Find where the given text appears and provide that cell's center as (X, Y) coordinate. 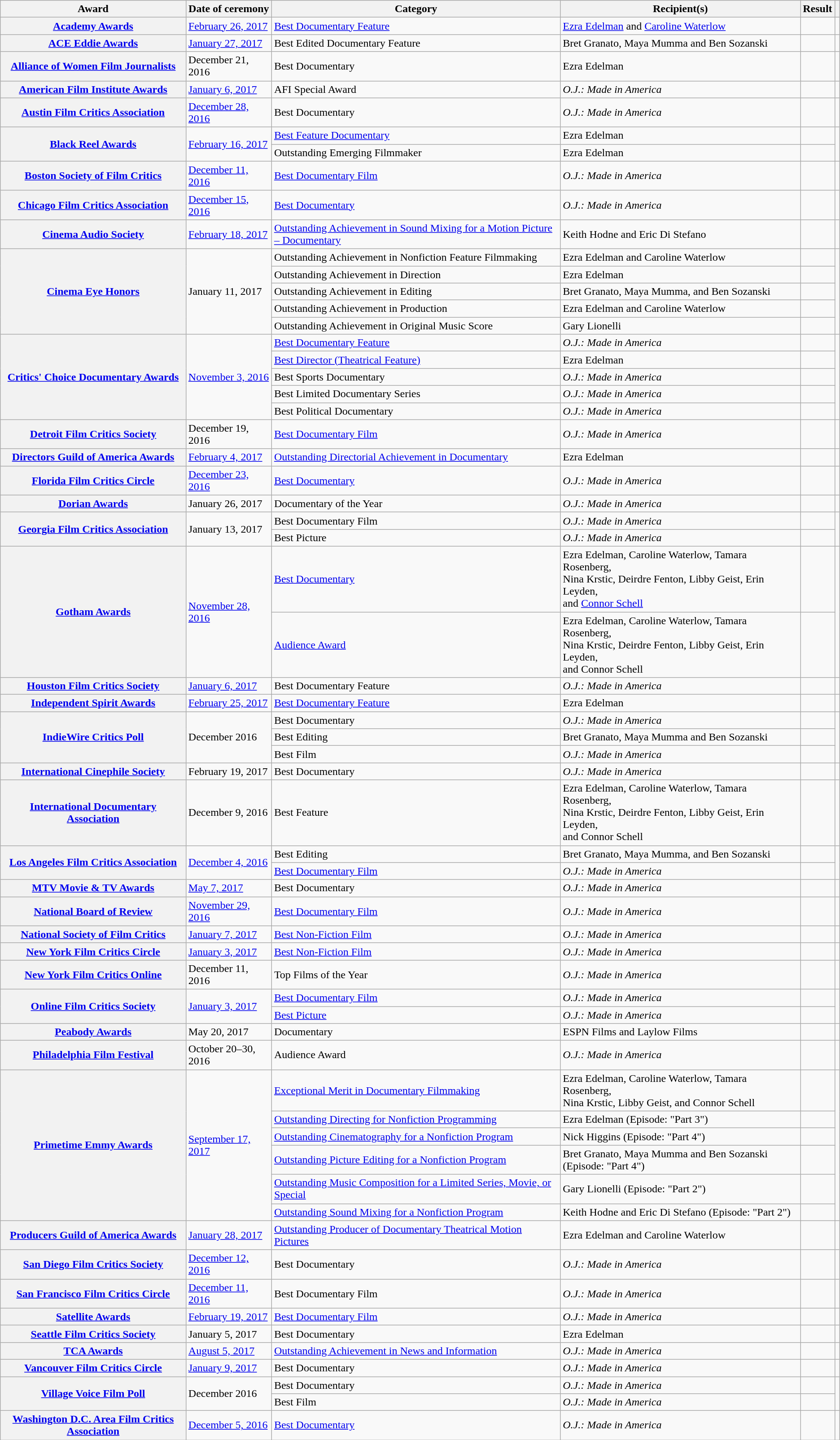
December 5, 2016 (229, 1425)
Chicago Film Critics Association (93, 205)
International Cinephile Society (93, 771)
Cinema Audio Society (93, 234)
ACE Eddie Awards (93, 43)
San Francisco Film Critics Circle (93, 1293)
December 9, 2016 (229, 813)
Best Sports Documentary (416, 377)
November 3, 2016 (229, 377)
Recipient(s) (680, 9)
Category (416, 9)
Best Limited Documentary Series (416, 394)
Outstanding Picture Editing for a Nonfiction Program (416, 1160)
Satellite Awards (93, 1317)
International Documentary Association (93, 813)
Online Film Critics Society (93, 1006)
December 19, 2016 (229, 434)
Best Edited Documentary Feature (416, 43)
Critics' Choice Documentary Awards (93, 377)
Gotham Awards (93, 612)
Gary Lionelli (680, 326)
Boston Society of Film Critics (93, 176)
November 28, 2016 (229, 612)
Top Films of the Year (416, 975)
San Diego Film Critics Society (93, 1265)
September 17, 2017 (229, 1145)
Bret Granato, Maya Mumma and Ben Sozanski (Episode: "Part 4") (680, 1160)
Dorian Awards (93, 503)
December 4, 2016 (229, 862)
Georgia Film Critics Association (93, 529)
May 20, 2017 (229, 1032)
American Film Institute Awards (93, 89)
New York Film Critics Online (93, 975)
Result (818, 9)
December 23, 2016 (229, 480)
January 5, 2017 (229, 1334)
National Society of Film Critics (93, 934)
Outstanding Achievement in Editing (416, 292)
Detroit Film Critics Society (93, 434)
December 28, 2016 (229, 112)
Documentary (416, 1032)
IndieWire Critics Poll (93, 737)
January 28, 2017 (229, 1235)
Outstanding Producer of Documentary Theatrical Motion Pictures (416, 1235)
Best Political Documentary (416, 411)
Outstanding Achievement in Production (416, 309)
Peabody Awards (93, 1032)
Cinema Eye Honors (93, 291)
Award (93, 9)
November 29, 2016 (229, 911)
January 9, 2017 (229, 1368)
Outstanding Achievement in Nonfiction Feature Filmmaking (416, 257)
January 26, 2017 (229, 503)
Directors Guild of America Awards (93, 457)
Washington D.C. Area Film Critics Association (93, 1425)
Producers Guild of America Awards (93, 1235)
Documentary of the Year (416, 503)
Seattle Film Critics Society (93, 1334)
TCA Awards (93, 1351)
Primetime Emmy Awards (93, 1145)
August 5, 2017 (229, 1351)
Houston Film Critics Society (93, 686)
January 11, 2017 (229, 291)
Alliance of Women Film Journalists (93, 66)
Keith Hodne and Eric Di Stefano (Episode: "Part 2") (680, 1212)
MTV Movie & TV Awards (93, 888)
Ezra Edelman (Episode: "Part 3") (680, 1120)
Outstanding Directing for Nonfiction Programming (416, 1120)
February 4, 2017 (229, 457)
December 12, 2016 (229, 1265)
ESPN Films and Laylow Films (680, 1032)
New York Film Critics Circle (93, 951)
Outstanding Achievement in News and Information (416, 1351)
January 13, 2017 (229, 529)
January 7, 2017 (229, 934)
Best Feature Documentary (416, 136)
February 16, 2017 (229, 144)
Florida Film Critics Circle (93, 480)
Vancouver Film Critics Circle (93, 1368)
February 18, 2017 (229, 234)
February 25, 2017 (229, 703)
Outstanding Directorial Achievement in Documentary (416, 457)
Black Reel Awards (93, 144)
Ezra Edelman, Caroline Waterlow, Tamara Rosenberg, Nina Krstic, Libby Geist, and Connor Schell (680, 1090)
Village Voice Film Poll (93, 1394)
Nick Higgins (Episode: "Part 4") (680, 1137)
Outstanding Achievement in Sound Mixing for a Motion Picture – Documentary (416, 234)
December 15, 2016 (229, 205)
Academy Awards (93, 26)
December 21, 2016 (229, 66)
Best Director (Theatrical Feature) (416, 360)
Best Feature (416, 813)
Outstanding Sound Mixing for a Nonfiction Program (416, 1212)
Keith Hodne and Eric Di Stefano (680, 234)
Outstanding Emerging Filmmaker (416, 153)
Outstanding Music Composition for a Limited Series, Movie, or Special (416, 1189)
October 20–30, 2016 (229, 1055)
Austin Film Critics Association (93, 112)
May 7, 2017 (229, 888)
Independent Spirit Awards (93, 703)
Outstanding Achievement in Original Music Score (416, 326)
January 27, 2017 (229, 43)
Los Angeles Film Critics Association (93, 862)
Outstanding Cinematography for a Nonfiction Program (416, 1137)
AFI Special Award (416, 89)
Gary Lionelli (Episode: "Part 2") (680, 1189)
Philadelphia Film Festival (93, 1055)
February 26, 2017 (229, 26)
Date of ceremony (229, 9)
National Board of Review (93, 911)
Outstanding Achievement in Direction (416, 274)
Exceptional Merit in Documentary Filmmaking (416, 1090)
